Find where the given text appears and provide that cell's center as (X, Y) coordinate. 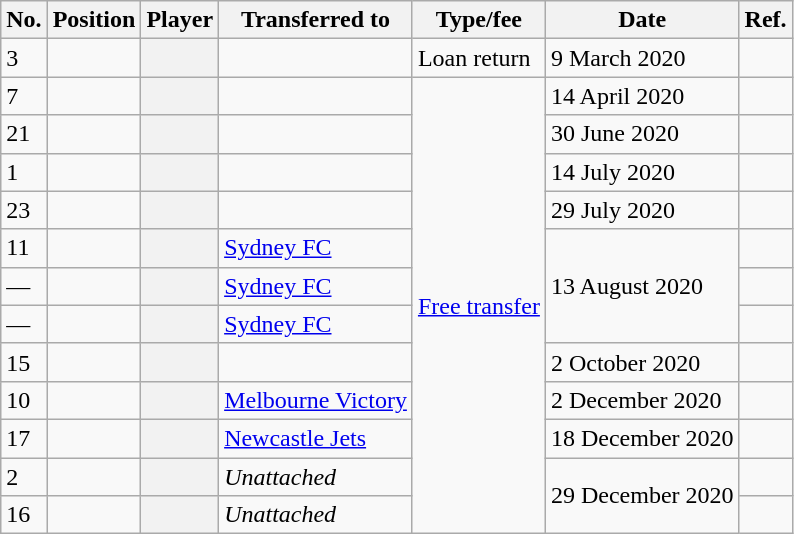
Type/fee (478, 20)
15 (24, 362)
Player (180, 20)
Date (642, 20)
Position (94, 20)
30 June 2020 (642, 134)
7 (24, 96)
21 (24, 134)
Ref. (766, 20)
No. (24, 20)
29 July 2020 (642, 210)
Transferred to (316, 20)
3 (24, 58)
Loan return (478, 58)
17 (24, 438)
Newcastle Jets (316, 438)
2 October 2020 (642, 362)
14 April 2020 (642, 96)
14 July 2020 (642, 172)
10 (24, 400)
16 (24, 515)
2 (24, 477)
18 December 2020 (642, 438)
1 (24, 172)
11 (24, 248)
2 December 2020 (642, 400)
Free transfer (478, 306)
13 August 2020 (642, 286)
29 December 2020 (642, 496)
9 March 2020 (642, 58)
23 (24, 210)
Melbourne Victory (316, 400)
